Output the (x, y) coordinate of the center of the cell containing the given text.  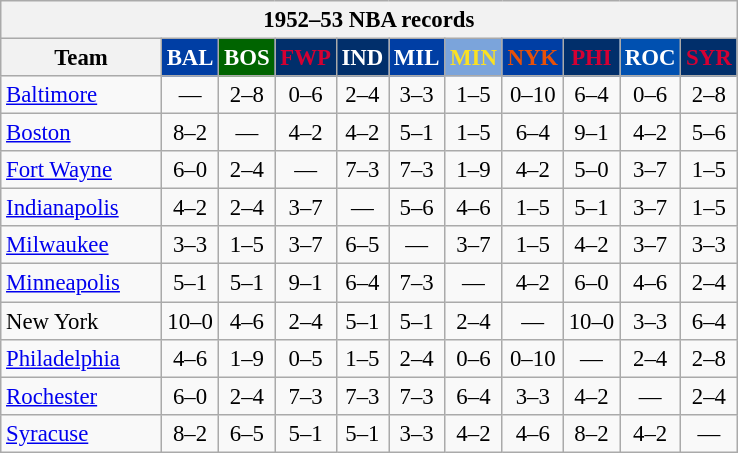
1952–53 NBA records (369, 20)
Rochester (82, 396)
Minneapolis (82, 283)
Milwaukee (82, 245)
NYK (532, 58)
Fort Wayne (82, 170)
IND (362, 58)
New York (82, 321)
SYR (709, 58)
Philadelphia (82, 358)
FWP (306, 58)
5–0 (591, 170)
ROC (650, 58)
MIN (474, 58)
Baltimore (82, 95)
Syracuse (82, 433)
PHI (591, 58)
BOS (247, 58)
MIL (417, 58)
Boston (82, 133)
Team (82, 58)
BAL (190, 58)
Indianapolis (82, 208)
0–5 (306, 358)
